Locate the cell with the specified text and output its [x, y] center coordinate. 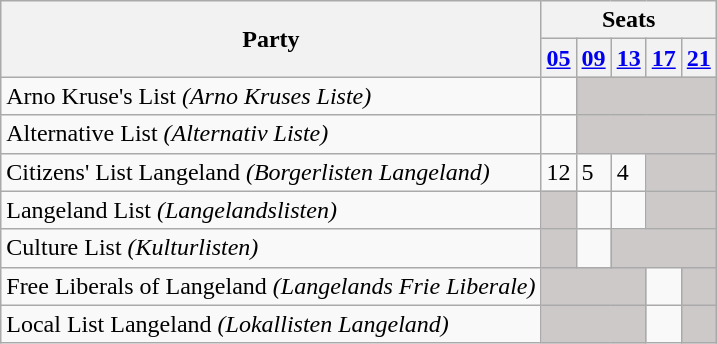
4 [628, 172]
05 [558, 58]
12 [558, 172]
Free Liberals of Langeland (Langelands Frie Liberale) [271, 286]
Arno Kruse's List (Arno Kruses Liste) [271, 96]
Langeland List (Langelandslisten) [271, 210]
21 [698, 58]
5 [594, 172]
Seats [628, 20]
13 [628, 58]
Party [271, 39]
09 [594, 58]
Citizens' List Langeland (Borgerlisten Langeland) [271, 172]
Local List Langeland (Lokallisten Langeland) [271, 324]
17 [664, 58]
Culture List (Kulturlisten) [271, 248]
Alternative List (Alternativ Liste) [271, 134]
